From the cell containing the given text, extract its center point as (X, Y) coordinate. 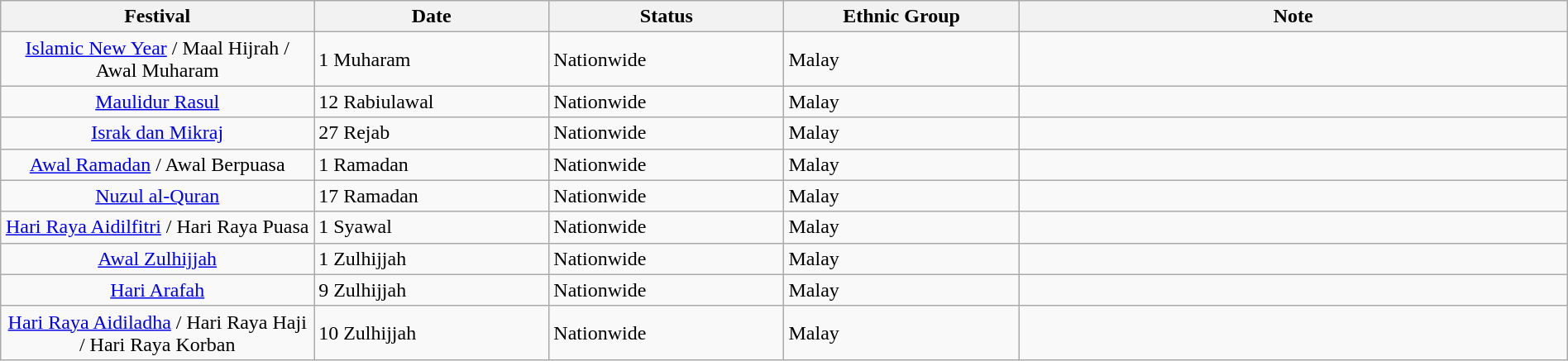
Israk dan Mikraj (157, 133)
Awal Ramadan / Awal Berpuasa (157, 164)
1 Zulhijjah (432, 259)
Nuzul al-Quran (157, 196)
Hari Raya Aidilfitri / Hari Raya Puasa (157, 227)
1 Ramadan (432, 164)
Hari Raya Aidiladha / Hari Raya Haji / Hari Raya Korban (157, 332)
12 Rabiulawal (432, 102)
Ethnic Group (901, 17)
Status (667, 17)
Maulidur Rasul (157, 102)
Awal Zulhijjah (157, 259)
Islamic New Year / Maal Hijrah / Awal Muharam (157, 59)
1 Muharam (432, 59)
Festival (157, 17)
27 Rejab (432, 133)
Hari Arafah (157, 290)
17 Ramadan (432, 196)
Date (432, 17)
Note (1293, 17)
10 Zulhijjah (432, 332)
9 Zulhijjah (432, 290)
1 Syawal (432, 227)
